Return the [x, y] coordinate for the center point of the cell that contains the specified text.  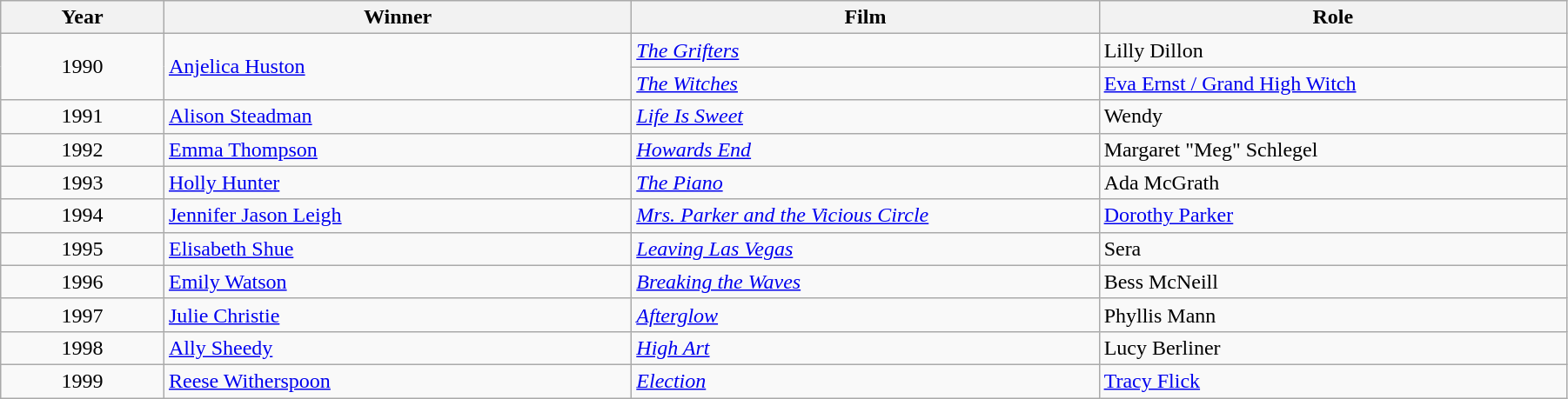
Reese Witherspoon [397, 381]
The Grifters [865, 50]
1991 [83, 116]
Jennifer Jason Leigh [397, 216]
1998 [83, 348]
Role [1333, 17]
Winner [397, 17]
1993 [83, 183]
Ally Sheedy [397, 348]
Eva Ernst / Grand High Witch [1333, 83]
Afterglow [865, 315]
Julie Christie [397, 315]
Emma Thompson [397, 150]
Margaret "Meg" Schlegel [1333, 150]
Wendy [1333, 116]
1996 [83, 282]
Sera [1333, 249]
1999 [83, 381]
Leaving Las Vegas [865, 249]
Lilly Dillon [1333, 50]
The Piano [865, 183]
Alison Steadman [397, 116]
Life Is Sweet [865, 116]
1994 [83, 216]
High Art [865, 348]
1995 [83, 249]
1992 [83, 150]
Elisabeth Shue [397, 249]
Mrs. Parker and the Vicious Circle [865, 216]
Lucy Berliner [1333, 348]
1997 [83, 315]
Anjelica Huston [397, 67]
Emily Watson [397, 282]
Ada McGrath [1333, 183]
The Witches [865, 83]
Phyllis Mann [1333, 315]
Breaking the Waves [865, 282]
Bess McNeill [1333, 282]
Holly Hunter [397, 183]
1990 [83, 67]
Year [83, 17]
Dorothy Parker [1333, 216]
Howards End [865, 150]
Tracy Flick [1333, 381]
Election [865, 381]
Film [865, 17]
